Pinpoint the cell where the given text exists, returning its (x, y) midpoint coordinate. 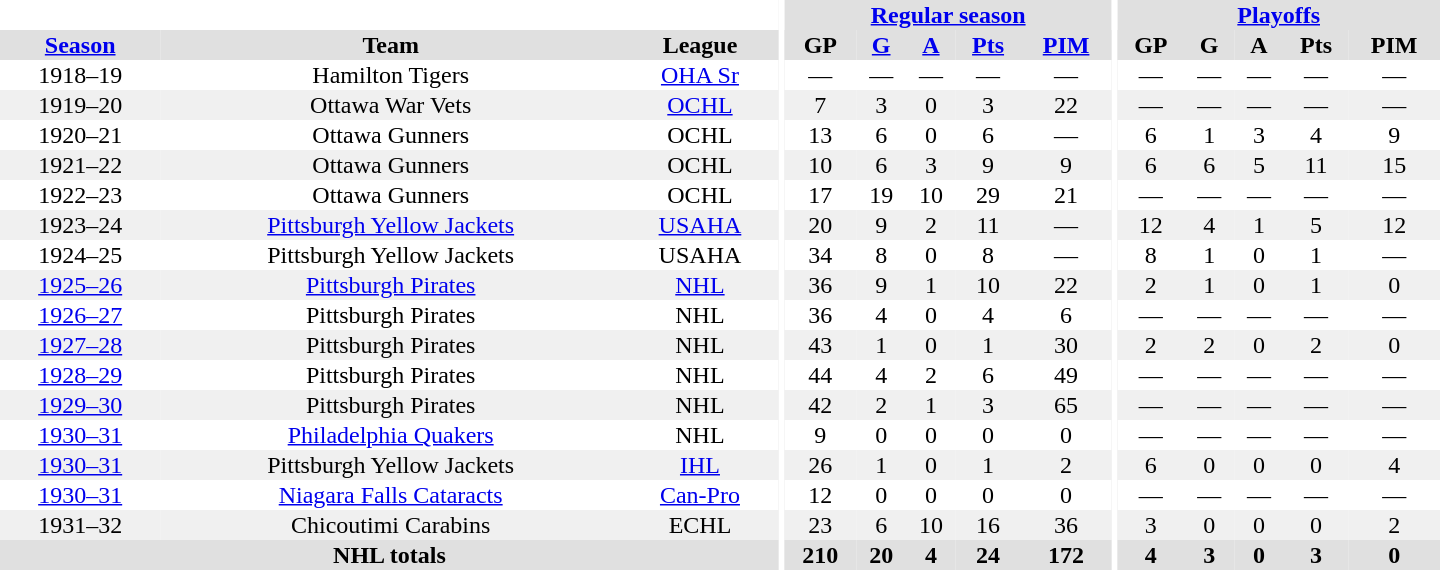
1927–28 (80, 345)
24 (988, 555)
17 (820, 195)
1920–21 (80, 135)
1923–24 (80, 225)
42 (820, 405)
15 (1394, 165)
29 (988, 195)
NHL totals (390, 555)
1922–23 (80, 195)
172 (1066, 555)
Chicoutimi Carabins (390, 525)
65 (1066, 405)
44 (820, 375)
1921–22 (80, 165)
1919–20 (80, 105)
13 (820, 135)
7 (820, 105)
210 (820, 555)
League (700, 45)
Hamilton Tigers (390, 75)
Regular season (948, 15)
Team (390, 45)
23 (820, 525)
43 (820, 345)
1929–30 (80, 405)
16 (988, 525)
1931–32 (80, 525)
1924–25 (80, 255)
Ottawa War Vets (390, 105)
34 (820, 255)
Niagara Falls Cataracts (390, 495)
1926–27 (80, 315)
1928–29 (80, 375)
Philadelphia Quakers (390, 435)
49 (1066, 375)
1925–26 (80, 285)
26 (820, 465)
Can-Pro (700, 495)
Season (80, 45)
1918–19 (80, 75)
IHL (700, 465)
ECHL (700, 525)
Playoffs (1278, 15)
19 (881, 195)
30 (1066, 345)
OHA Sr (700, 75)
21 (1066, 195)
